Provide the (x, y) coordinate of the cell's center where the given text is located.  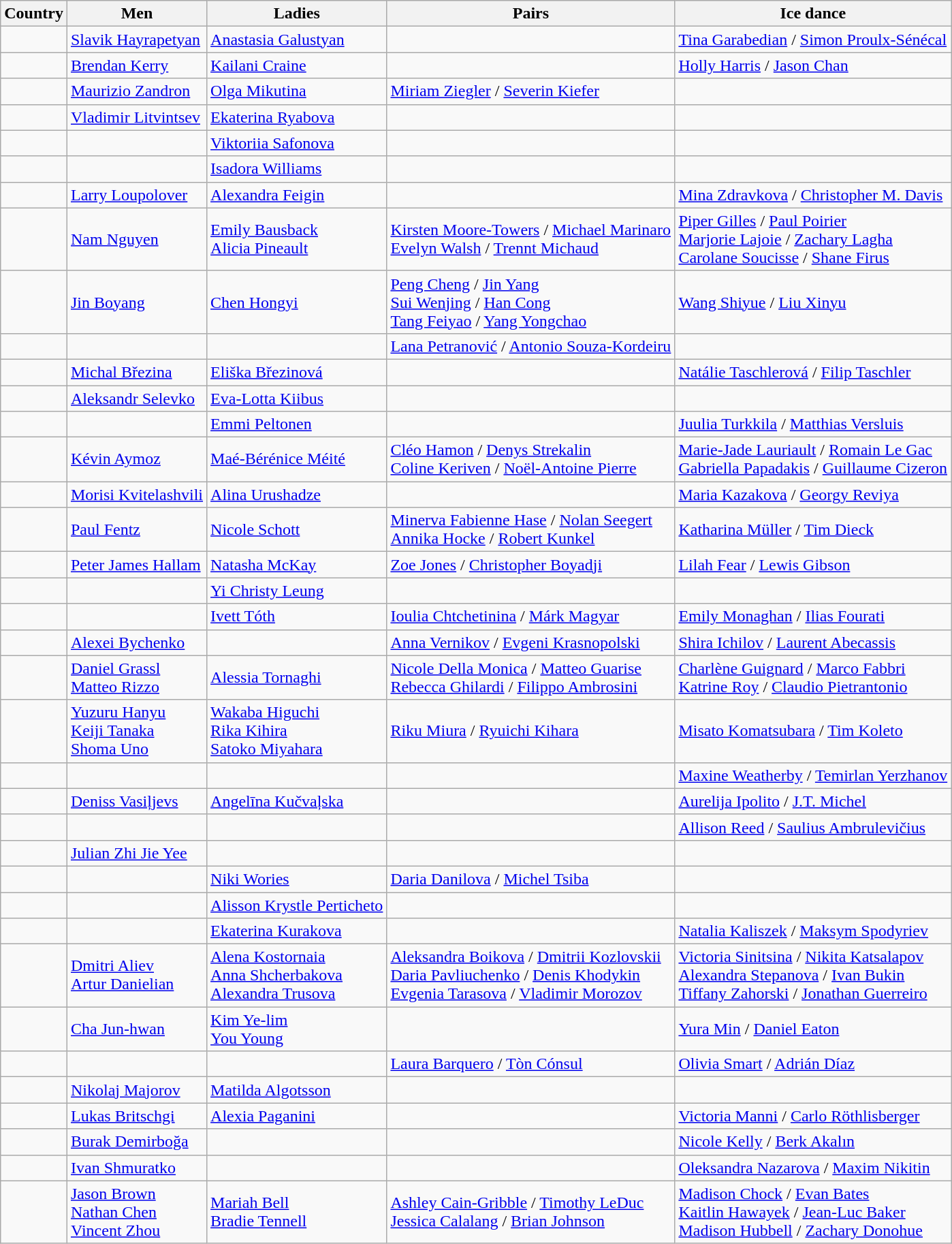
Kirsten Moore-Towers / Michael MarinaroEvelyn Walsh / Trennt Michaud (531, 239)
Miriam Ziegler / Severin Kiefer (531, 91)
Dmitri AlievArtur Danielian (136, 976)
Eliška Březinová (297, 372)
Alexei Bychenko (136, 642)
Alessia Tornaghi (297, 677)
Wang Shiyue / Liu Xinyu (813, 302)
Marie-Jade Lauriault / Romain Le GacGabriella Papadakis / Guillaume Cizeron (813, 459)
Victoria Manni / Carlo Röthlisberger (813, 1116)
Maxine Weatherby / Temirlan Yerzhanov (813, 775)
Kailani Craine (297, 65)
Kévin Aymoz (136, 459)
Anna Vernikov / Evgeni Krasnopolski (531, 642)
Natálie Taschlerová / Filip Taschler (813, 372)
Mina Zdravkova / Christopher M. Davis (813, 195)
Ashley Cain-Gribble / Timothy LeDucJessica Calalang / Brian Johnson (531, 1212)
Alina Urushadze (297, 495)
Vladimir Litvintsev (136, 117)
Lana Petranović / Antonio Souza-Kordeiru (531, 346)
Slavik Hayrapetyan (136, 40)
Eva-Lotta Kiibus (297, 399)
Nikolaj Majorov (136, 1090)
Emily Monaghan / Ilias Fourati (813, 617)
Deniss Vasiļjevs (136, 801)
Daria Danilova / Michel Tsiba (531, 879)
Ekaterina Kurakova (297, 931)
Paul Fentz (136, 530)
Anastasia Galustyan (297, 40)
Natasha McKay (297, 565)
Olga Mikutina (297, 91)
Tina Garabedian / Simon Proulx-Sénécal (813, 40)
Holly Harris / Jason Chan (813, 65)
Aleksandra Boikova / Dmitrii KozlovskiiDaria Pavliuchenko / Denis KhodykinEvgenia Tarasova / Vladimir Morozov (531, 976)
Yura Min / Daniel Eaton (813, 1029)
Ioulia Chtchetinina / Márk Magyar (531, 617)
Madison Chock / Evan BatesKaitlin Hawayek / Jean-Luc BakerMadison Hubbell / Zachary Donohue (813, 1212)
Alena KostornaiaAnna ShcherbakovaAlexandra Trusova (297, 976)
Katharina Müller / Tim Dieck (813, 530)
Matilda Algotsson (297, 1090)
Yi Christy Leung (297, 591)
Brendan Kerry (136, 65)
Olivia Smart / Adrián Díaz (813, 1064)
Jin Boyang (136, 302)
Nicole Schott (297, 530)
Maurizio Zandron (136, 91)
Daniel GrasslMatteo Rizzo (136, 677)
Ivett Tóth (297, 617)
Lilah Fear / Lewis Gibson (813, 565)
Niki Wories (297, 879)
Pairs (531, 14)
Yuzuru HanyuKeiji TanakaShoma Uno (136, 731)
Nicole Della Monica / Matteo GuariseRebecca Ghilardi / Filippo Ambrosini (531, 677)
Misato Komatsubara / Tim Koleto (813, 731)
Riku Miura / Ryuichi Kihara (531, 731)
Charlène Guignard / Marco FabbriKatrine Roy / Claudio Pietrantonio (813, 677)
Cha Jun-hwan (136, 1029)
Viktoriia Safonova (297, 143)
Wakaba HiguchiRika KihiraSatoko Miyahara (297, 731)
Shira Ichilov / Laurent Abecassis (813, 642)
Victoria Sinitsina / Nikita KatsalapovAlexandra Stepanova / Ivan BukinTiffany Zahorski / Jonathan Guerreiro (813, 976)
Angelīna Kučvaļska (297, 801)
Kim Ye-limYou Young (297, 1029)
Piper Gilles / Paul PoirierMarjorie Lajoie / Zachary LaghaCarolane Soucisse / Shane Firus (813, 239)
Allison Reed / Saulius Ambrulevičius (813, 827)
Alexia Paganini (297, 1116)
Jason BrownNathan ChenVincent Zhou (136, 1212)
Morisi Kvitelashvili (136, 495)
Aleksandr Selevko (136, 399)
Michal Březina (136, 372)
Chen Hongyi (297, 302)
Emily BausbackAlicia Pineault (297, 239)
Julian Zhi Jie Yee (136, 853)
Emmi Peltonen (297, 424)
Oleksandra Nazarova / Maxim Nikitin (813, 1168)
Alisson Krystle Perticheto (297, 905)
Peter James Hallam (136, 565)
Lukas Britschgi (136, 1116)
Natalia Kaliszek / Maksym Spodyriev (813, 931)
Ladies (297, 14)
Maé-Bérénice Méité (297, 459)
Peng Cheng / Jin YangSui Wenjing / Han CongTang Feiyao / Yang Yongchao (531, 302)
Ivan Shmuratko (136, 1168)
Men (136, 14)
Nicole Kelly / Berk Akalın (813, 1142)
Zoe Jones / Christopher Boyadji (531, 565)
Juulia Turkkila / Matthias Versluis (813, 424)
Mariah BellBradie Tennell (297, 1212)
Country (34, 14)
Alexandra Feigin (297, 195)
Larry Loupolover (136, 195)
Nam Nguyen (136, 239)
Burak Demirboğa (136, 1142)
Minerva Fabienne Hase / Nolan SeegertAnnika Hocke / Robert Kunkel (531, 530)
Maria Kazakova / Georgy Reviya (813, 495)
Laura Barquero / Tòn Cónsul (531, 1064)
Ekaterina Ryabova (297, 117)
Cléo Hamon / Denys StrekalinColine Keriven / Noël-Antoine Pierre (531, 459)
Aurelija Ipolito / J.T. Michel (813, 801)
Isadora Williams (297, 169)
Ice dance (813, 14)
